Find where the given text appears and provide that cell's center as (X, Y) coordinate. 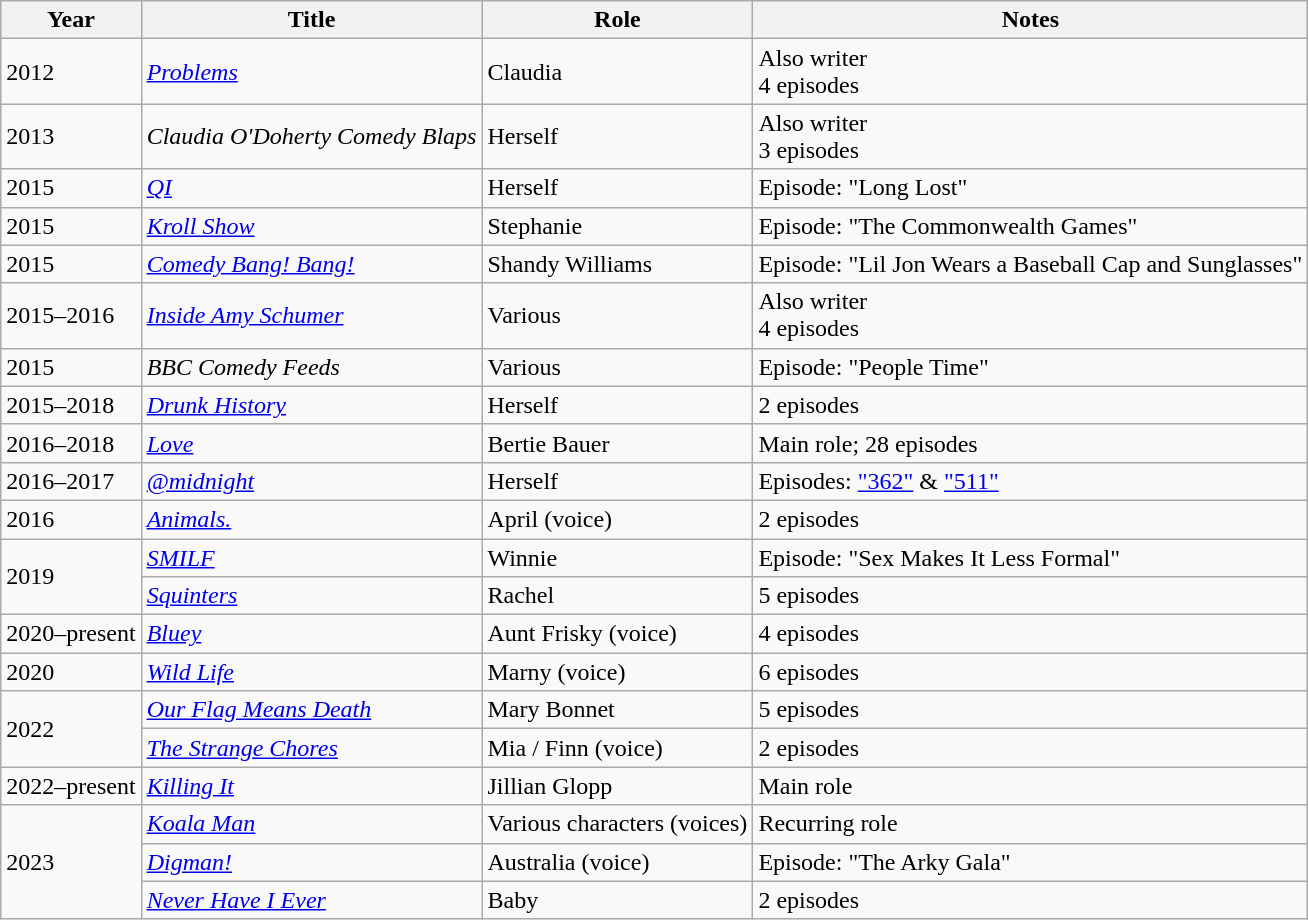
4 episodes (1030, 634)
Episode: "People Time" (1030, 367)
6 episodes (1030, 672)
2019 (71, 576)
Wild Life (312, 672)
Winnie (618, 557)
Koala Man (312, 824)
Australia (voice) (618, 862)
Mia / Finn (voice) (618, 748)
Killing It (312, 786)
2016–2017 (71, 481)
Drunk History (312, 405)
@midnight (312, 481)
Comedy Bang! Bang! (312, 264)
Rachel (618, 596)
Main role; 28 episodes (1030, 443)
Aunt Frisky (voice) (618, 634)
Year (71, 20)
Main role (1030, 786)
Claudia O'Doherty Comedy Blaps (312, 136)
Digman! (312, 862)
Animals. (312, 519)
QI (312, 188)
Claudia (618, 72)
2023 (71, 862)
2022 (71, 729)
2016 (71, 519)
Jillian Glopp (618, 786)
April (voice) (618, 519)
Episode: "Long Lost" (1030, 188)
Episode: "Lil Jon Wears a Baseball Cap and Sunglasses" (1030, 264)
Role (618, 20)
Episode: "The Commonwealth Games" (1030, 226)
Episodes: "362" & "511" (1030, 481)
2020 (71, 672)
SMILF (312, 557)
Inside Amy Schumer (312, 316)
Mary Bonnet (618, 710)
Problems (312, 72)
The Strange Chores (312, 748)
2015–2018 (71, 405)
Bertie Bauer (618, 443)
Various characters (voices) (618, 824)
Episode: "The Arky Gala" (1030, 862)
Bluey (312, 634)
Our Flag Means Death (312, 710)
Never Have I Ever (312, 900)
Recurring role (1030, 824)
Also writer3 episodes (1030, 136)
2012 (71, 72)
Love (312, 443)
BBC Comedy Feeds (312, 367)
Episode: "Sex Makes It Less Formal" (1030, 557)
Marny (voice) (618, 672)
2016–2018 (71, 443)
2020–present (71, 634)
2015–2016 (71, 316)
2013 (71, 136)
Kroll Show (312, 226)
Title (312, 20)
Baby (618, 900)
2022–present (71, 786)
Notes (1030, 20)
Shandy Williams (618, 264)
Stephanie (618, 226)
Squinters (312, 596)
